Extract the [x, y] coordinate from the center of the cell holding the provided text.  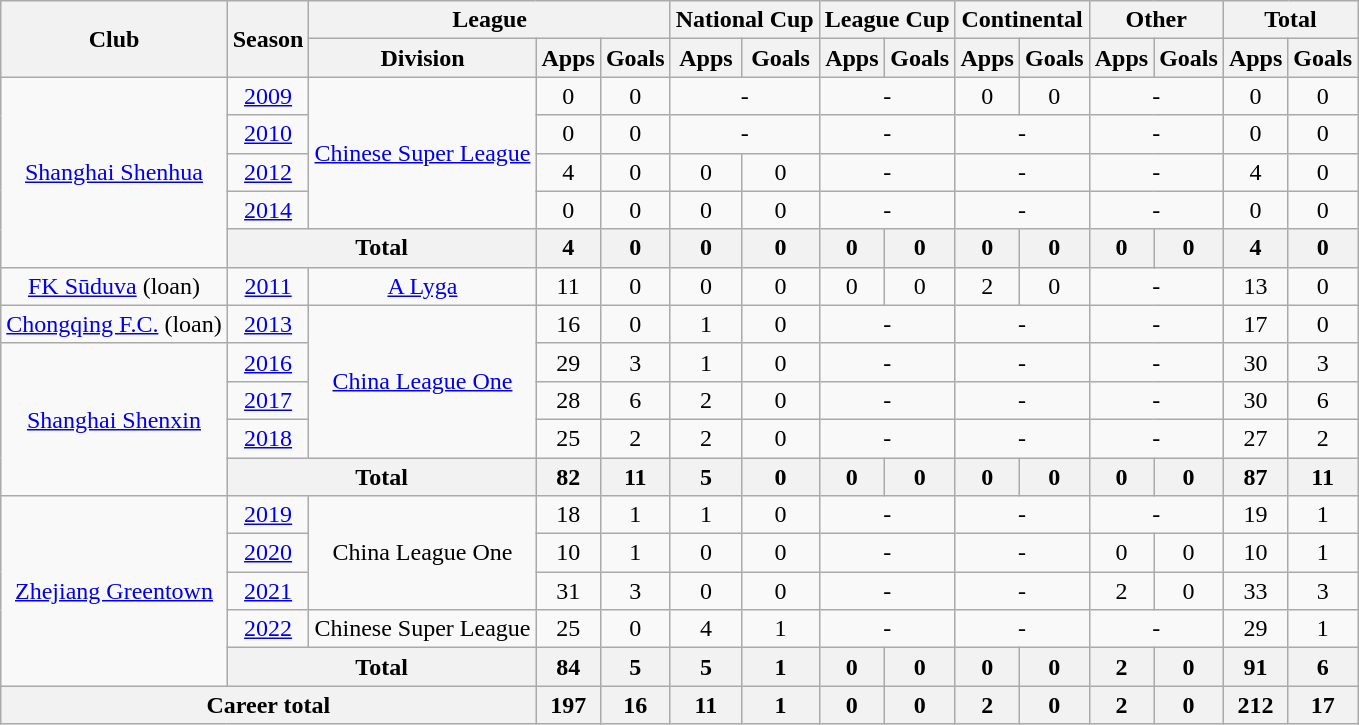
84 [568, 667]
Division [422, 58]
2018 [268, 438]
2021 [268, 591]
Shanghai Shenxin [114, 419]
Zhejiang Greentown [114, 591]
82 [568, 477]
FK Sūduva (loan) [114, 286]
League [490, 20]
28 [568, 400]
Club [114, 39]
2011 [268, 286]
91 [1255, 667]
Season [268, 39]
87 [1255, 477]
33 [1255, 591]
2020 [268, 553]
2009 [268, 96]
League Cup [887, 20]
27 [1255, 438]
Career total [268, 705]
2019 [268, 515]
Continental [1022, 20]
18 [568, 515]
2012 [268, 172]
Chongqing F.C. (loan) [114, 324]
31 [568, 591]
19 [1255, 515]
2013 [268, 324]
2014 [268, 210]
A Lyga [422, 286]
197 [568, 705]
212 [1255, 705]
2010 [268, 134]
2022 [268, 629]
13 [1255, 286]
2017 [268, 400]
2016 [268, 362]
Other [1156, 20]
Shanghai Shenhua [114, 172]
National Cup [744, 20]
